Return [X, Y] of the center of cell containing provided text 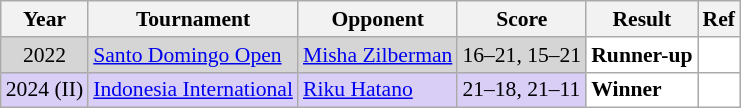
2024 (II) [44, 90]
Result [642, 19]
Santo Domingo Open [193, 55]
Opponent [378, 19]
2022 [44, 55]
Misha Zilberman [378, 55]
Runner-up [642, 55]
Score [522, 19]
Riku Hatano [378, 90]
Winner [642, 90]
Year [44, 19]
21–18, 21–11 [522, 90]
Tournament [193, 19]
Indonesia International [193, 90]
Ref [719, 19]
16–21, 15–21 [522, 55]
